For the text-containing cell, return its midpoint in (x, y) coordinate format. 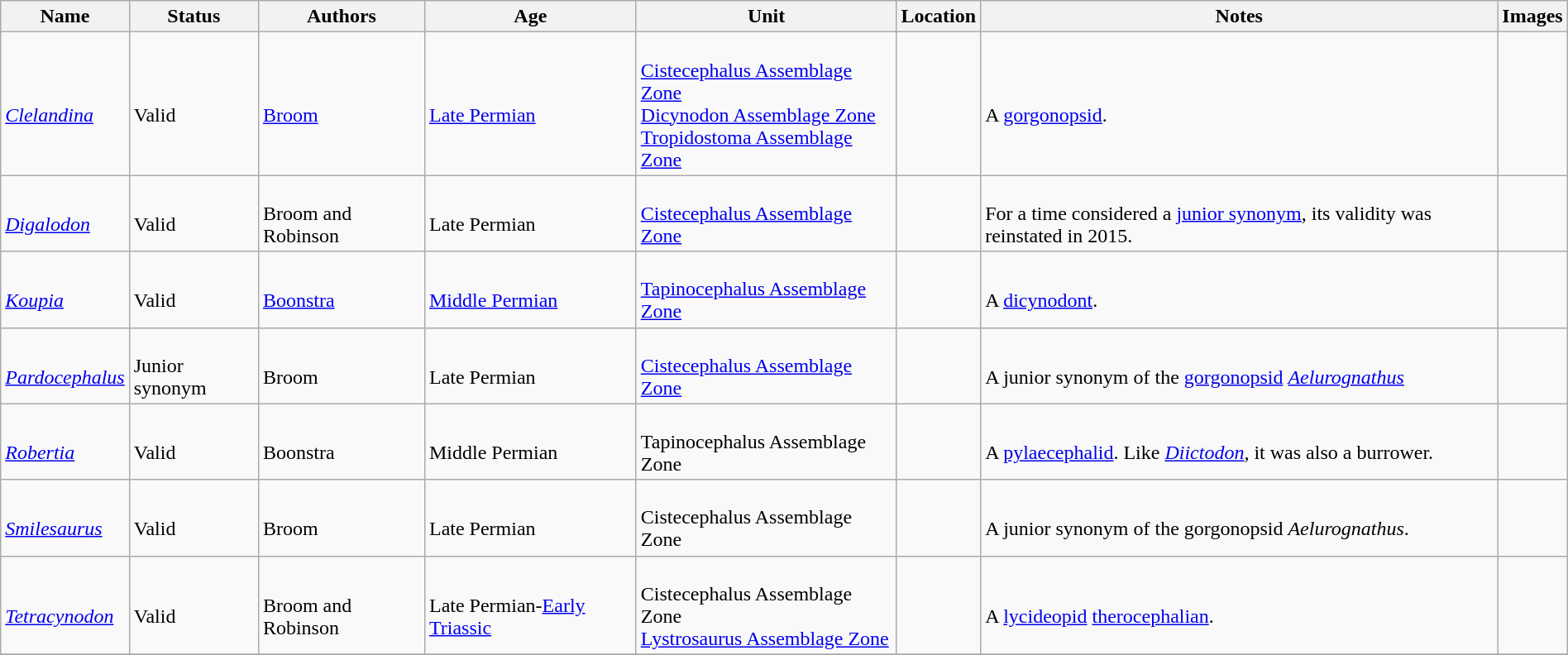
Notes (1239, 17)
A junior synonym of the gorgonopsid Aelurognathus. (1239, 518)
Location (939, 17)
Images (1532, 17)
Unit (766, 17)
Robertia (65, 442)
Cistecephalus Assemblage Zone Lystrosaurus Assemblage Zone (766, 605)
Tetracynodon (65, 605)
Name (65, 17)
Digalodon (65, 213)
A pylaecephalid. Like Diictodon, it was also a burrower. (1239, 442)
Late Permian-Early Triassic (530, 605)
Authors (341, 17)
Smilesaurus (65, 518)
Age (530, 17)
Junior synonym (194, 366)
A junior synonym of the gorgonopsid Aelurognathus (1239, 366)
Koupia (65, 289)
Pardocephalus (65, 366)
A gorgonopsid. (1239, 104)
Status (194, 17)
Clelandina (65, 104)
A dicynodont. (1239, 289)
Cistecephalus Assemblage Zone Dicynodon Assemblage Zone Tropidostoma Assemblage Zone (766, 104)
A lycideopid therocephalian. (1239, 605)
For a time considered a junior synonym, its validity was reinstated in 2015. (1239, 213)
